Return (X, Y) of the center of cell containing provided text 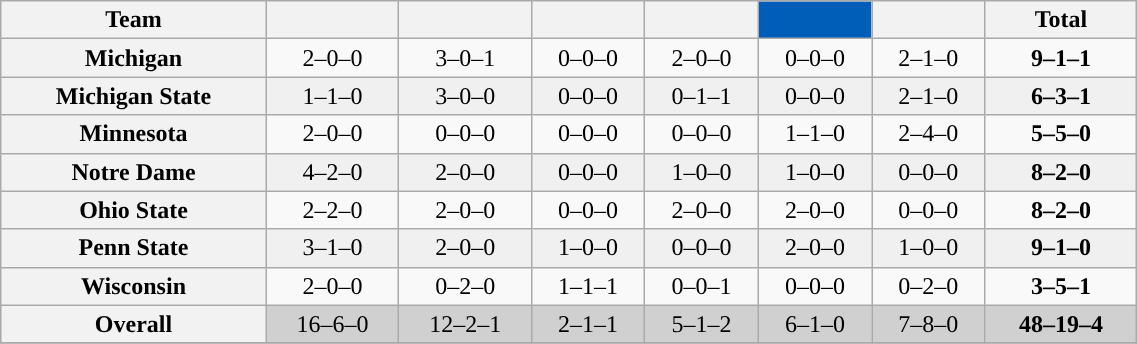
6–1–0 (814, 324)
5–1–2 (702, 324)
3–0–0 (466, 96)
0–1–1 (702, 96)
Notre Dame (134, 172)
2–1–1 (588, 324)
9–1–0 (1061, 248)
3–0–1 (466, 58)
4–2–0 (332, 172)
Total (1061, 20)
Penn State (134, 248)
1–1–1 (588, 286)
9–1–1 (1061, 58)
Wisconsin (134, 286)
5–5–0 (1061, 134)
2–4–0 (928, 134)
3–5–1 (1061, 286)
Minnesota (134, 134)
0–0–1 (702, 286)
48–19–4 (1061, 324)
16–6–0 (332, 324)
Team (134, 20)
6–3–1 (1061, 96)
12–2–1 (466, 324)
3–1–0 (332, 248)
Michigan (134, 58)
Michigan State (134, 96)
7–8–0 (928, 324)
Ohio State (134, 210)
Overall (134, 324)
2–2–0 (332, 210)
